Find where the given text appears and provide that cell's center as [x, y] coordinate. 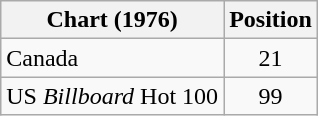
Canada [112, 58]
99 [271, 96]
US Billboard Hot 100 [112, 96]
21 [271, 58]
Position [271, 20]
Chart (1976) [112, 20]
